Identify which cell holds the provided text, then report its (X, Y) central coordinate. 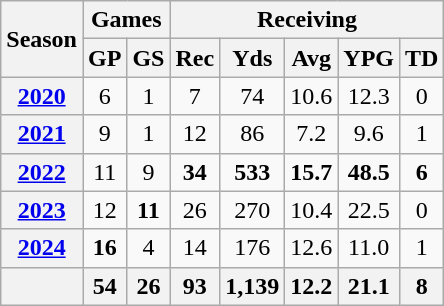
1,139 (252, 286)
Games (126, 20)
2023 (42, 210)
21.1 (369, 286)
GP (104, 58)
14 (195, 248)
2020 (42, 96)
93 (195, 286)
Yds (252, 58)
48.5 (369, 172)
10.6 (312, 96)
12.3 (369, 96)
4 (148, 248)
GS (148, 58)
11.0 (369, 248)
Season (42, 39)
176 (252, 248)
2024 (42, 248)
12.6 (312, 248)
12.2 (312, 286)
2021 (42, 134)
10.4 (312, 210)
74 (252, 96)
270 (252, 210)
TD (422, 58)
7.2 (312, 134)
22.5 (369, 210)
9.6 (369, 134)
Avg (312, 58)
Receiving (307, 20)
54 (104, 286)
533 (252, 172)
15.7 (312, 172)
86 (252, 134)
34 (195, 172)
Rec (195, 58)
7 (195, 96)
2022 (42, 172)
YPG (369, 58)
16 (104, 248)
8 (422, 286)
